Scan for the cell matching the given text and deliver its [X, Y] coordinate at center. 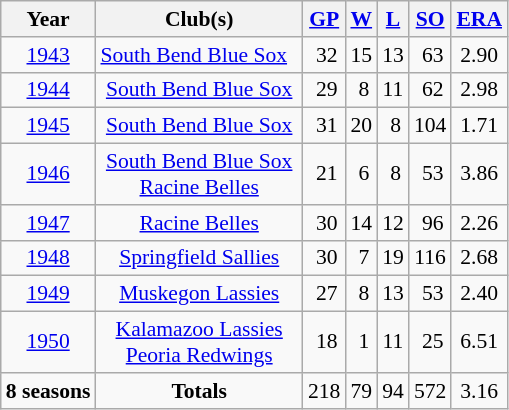
19 [393, 258]
Year [48, 19]
3.86 [479, 174]
Kalamazoo LassiesPeoria Redwings [198, 342]
GP [324, 19]
1947 [48, 223]
31 [324, 126]
Springfield Sallies [198, 258]
12 [393, 223]
6.51 [479, 342]
21 [324, 174]
1.71 [479, 126]
6 [361, 174]
1948 [48, 258]
Muskegon Lassies [198, 294]
Totals [198, 391]
79 [361, 391]
W [361, 19]
116 [430, 258]
14 [361, 223]
572 [430, 391]
104 [430, 126]
2.68 [479, 258]
2.26 [479, 223]
1946 [48, 174]
63 [430, 55]
96 [430, 223]
8 seasons [48, 391]
1949 [48, 294]
7 [361, 258]
20 [361, 126]
94 [393, 391]
62 [430, 90]
1944 [48, 90]
2.98 [479, 90]
Club(s) [198, 19]
18 [324, 342]
L [393, 19]
1 [361, 342]
25 [430, 342]
1943 [48, 55]
218 [324, 391]
27 [324, 294]
1950 [48, 342]
SO [430, 19]
Racine Belles [198, 223]
32 [324, 55]
29 [324, 90]
15 [361, 55]
ERA [479, 19]
3.16 [479, 391]
South Bend Blue SoxRacine Belles [198, 174]
2.40 [479, 294]
1945 [48, 126]
2.90 [479, 55]
